Extract the (x, y) coordinate from the center of the cell holding the provided text.  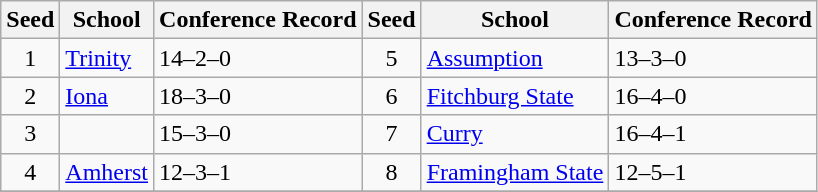
Curry (515, 134)
Amherst (107, 172)
2 (30, 96)
Fitchburg State (515, 96)
3 (30, 134)
Framingham State (515, 172)
13–3–0 (714, 58)
18–3–0 (258, 96)
16–4–0 (714, 96)
Assumption (515, 58)
1 (30, 58)
12–5–1 (714, 172)
16–4–1 (714, 134)
14–2–0 (258, 58)
6 (392, 96)
4 (30, 172)
8 (392, 172)
15–3–0 (258, 134)
Trinity (107, 58)
Iona (107, 96)
7 (392, 134)
5 (392, 58)
12–3–1 (258, 172)
